Determine the [x, y] coordinate at the center of the cell enclosing the given text.  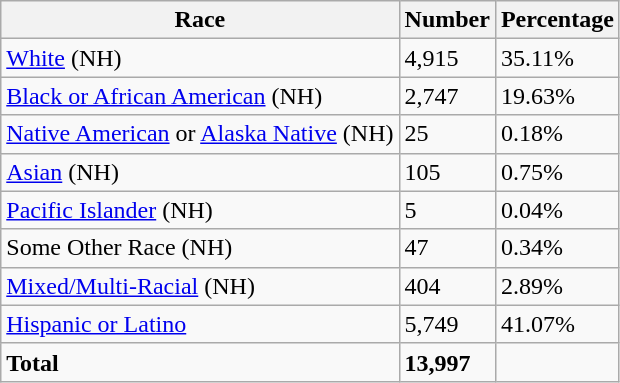
0.04% [557, 210]
Native American or Alaska Native (NH) [200, 134]
0.18% [557, 134]
5,749 [447, 324]
Pacific Islander (NH) [200, 210]
White (NH) [200, 58]
0.75% [557, 172]
Black or African American (NH) [200, 96]
13,997 [447, 362]
19.63% [557, 96]
4,915 [447, 58]
Number [447, 20]
Hispanic or Latino [200, 324]
5 [447, 210]
Some Other Race (NH) [200, 248]
25 [447, 134]
41.07% [557, 324]
Total [200, 362]
404 [447, 286]
47 [447, 248]
105 [447, 172]
Race [200, 20]
Asian (NH) [200, 172]
Mixed/Multi-Racial (NH) [200, 286]
0.34% [557, 248]
2.89% [557, 286]
35.11% [557, 58]
2,747 [447, 96]
Percentage [557, 20]
